Return (x, y) of the center of cell containing provided text 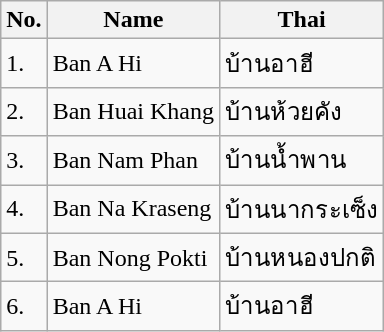
บ้านน้ำพาน (302, 160)
1. (24, 64)
บ้านห้วยคัง (302, 112)
บ้านหนองปกติ (302, 258)
บ้านนากระเซ็ง (302, 208)
No. (24, 20)
Ban Nam Phan (133, 160)
Ban Huai Khang (133, 112)
Ban Nong Pokti (133, 258)
Thai (302, 20)
4. (24, 208)
6. (24, 306)
2. (24, 112)
3. (24, 160)
Ban Na Kraseng (133, 208)
5. (24, 258)
Name (133, 20)
